Extract the [X, Y] coordinate from the center of the cell holding the provided text.  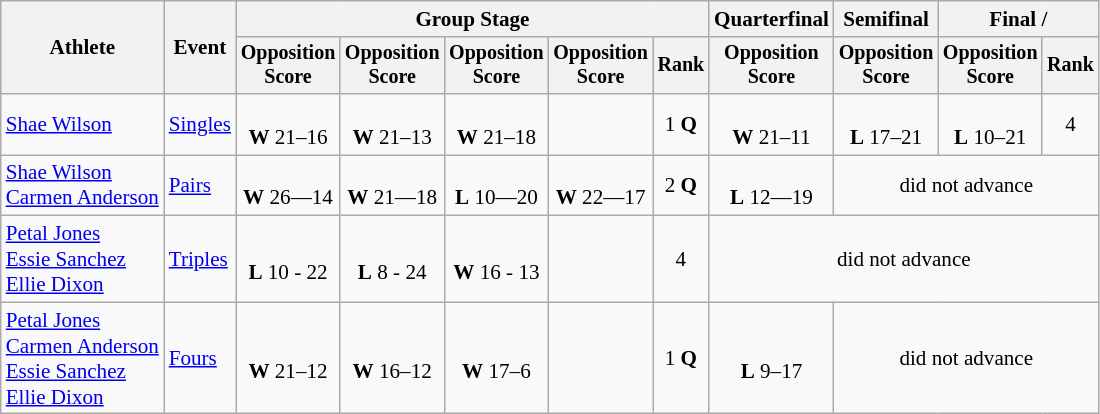
L 17–21 [886, 124]
W 21―18 [392, 186]
L 9–17 [772, 358]
Singles [200, 124]
W 21–11 [772, 124]
Petal JonesCarmen AndersonEssie SanchezEllie Dixon [82, 358]
Triples [200, 259]
Shae WilsonCarmen Anderson [82, 186]
W 21–13 [392, 124]
Petal JonesEssie SanchezEllie Dixon [82, 259]
Quarterfinal [772, 18]
2 Q [681, 186]
W 22―17 [601, 186]
W 26―14 [288, 186]
Shae Wilson [82, 124]
Group Stage [472, 18]
W 16 - 13 [496, 259]
Semifinal [886, 18]
Final / [1018, 18]
L 8 - 24 [392, 259]
Event [200, 48]
W 21–12 [288, 358]
L 10―20 [496, 186]
W 17–6 [496, 358]
Pairs [200, 186]
L 10 - 22 [288, 259]
W 21–18 [496, 124]
Fours [200, 358]
Athlete [82, 48]
L 10–21 [990, 124]
L 12―19 [772, 186]
W 21–16 [288, 124]
W 16–12 [392, 358]
